For the text-containing cell, return its midpoint in [X, Y] coordinate format. 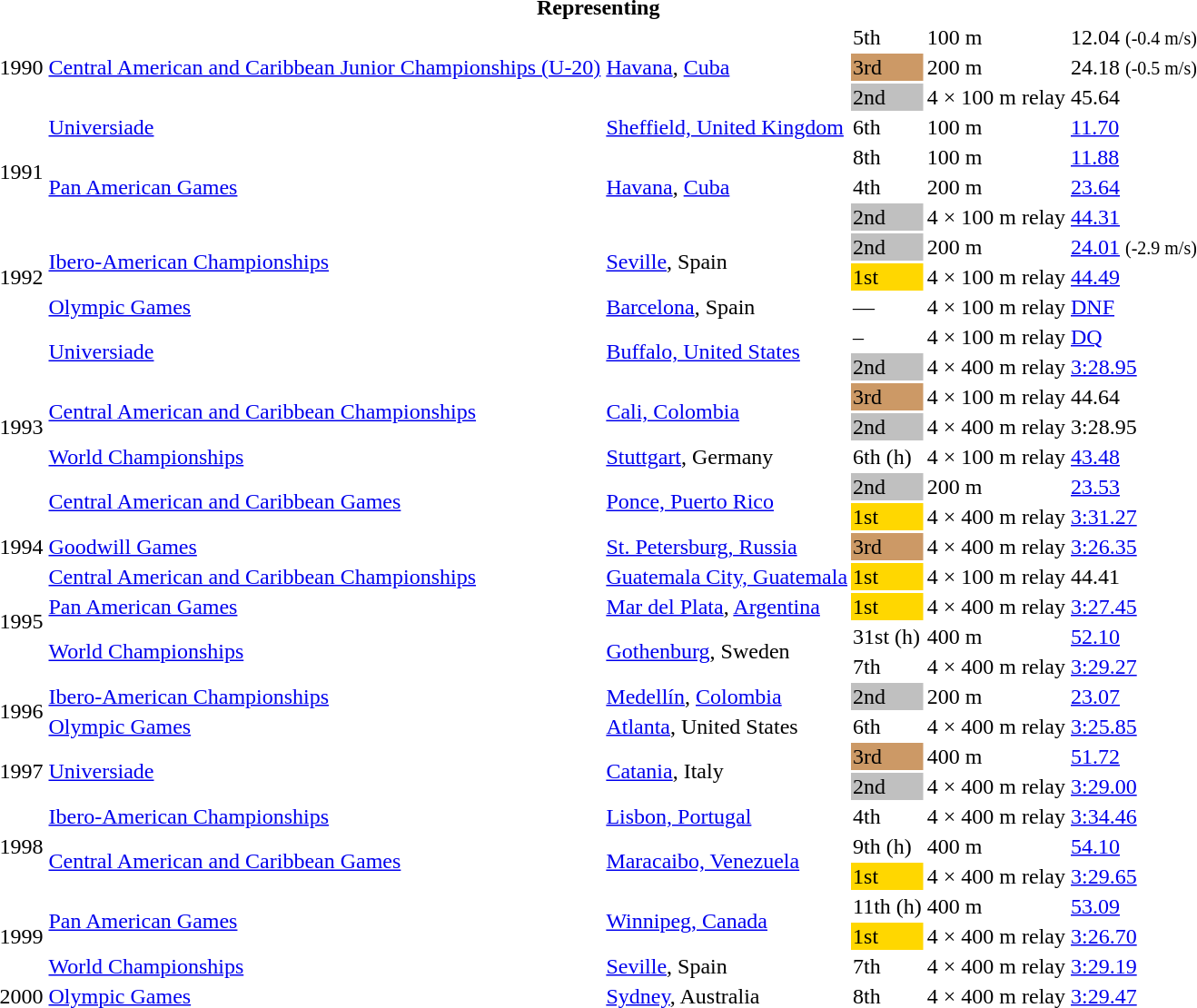
St. Petersburg, Russia [727, 547]
Goodwill Games [325, 547]
9th (h) [888, 846]
Buffalo, United States [727, 352]
Stuttgart, Germany [727, 457]
Winnipeg, Canada [727, 921]
– [888, 337]
Barcelona, Spain [727, 307]
31st (h) [888, 637]
Gothenburg, Sweden [727, 652]
8th [888, 157]
— [888, 307]
11th (h) [888, 906]
Medellín, Colombia [727, 697]
Ponce, Puerto Rico [727, 501]
Maracaibo, Venezuela [727, 861]
Central American and Caribbean Junior Championships (U-20) [325, 67]
Cali, Colombia [727, 412]
Guatemala City, Guatemala [727, 577]
Atlanta, United States [727, 726]
6th (h) [888, 457]
Mar del Plata, Argentina [727, 607]
5th [888, 37]
Sheffield, United Kingdom [727, 127]
Lisbon, Portugal [727, 816]
Catania, Italy [727, 772]
